Find where the given text appears and provide that cell's center as [x, y] coordinate. 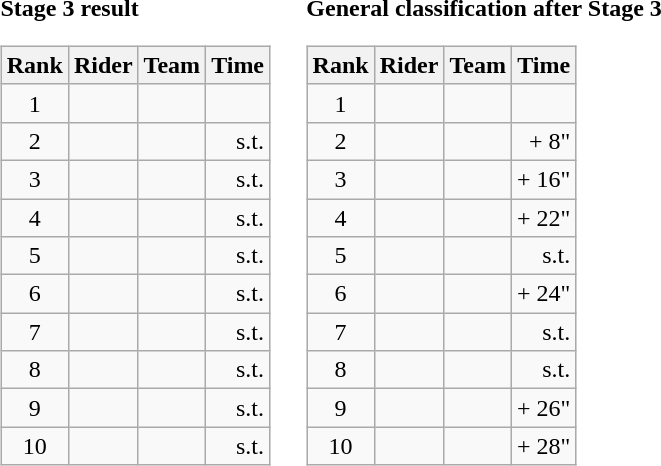
+ 16" [543, 179]
+ 28" [543, 446]
+ 22" [543, 217]
+ 26" [543, 408]
+ 8" [543, 141]
+ 24" [543, 294]
